Detect which cell encompasses the target text, then output its (x, y) center coordinate. 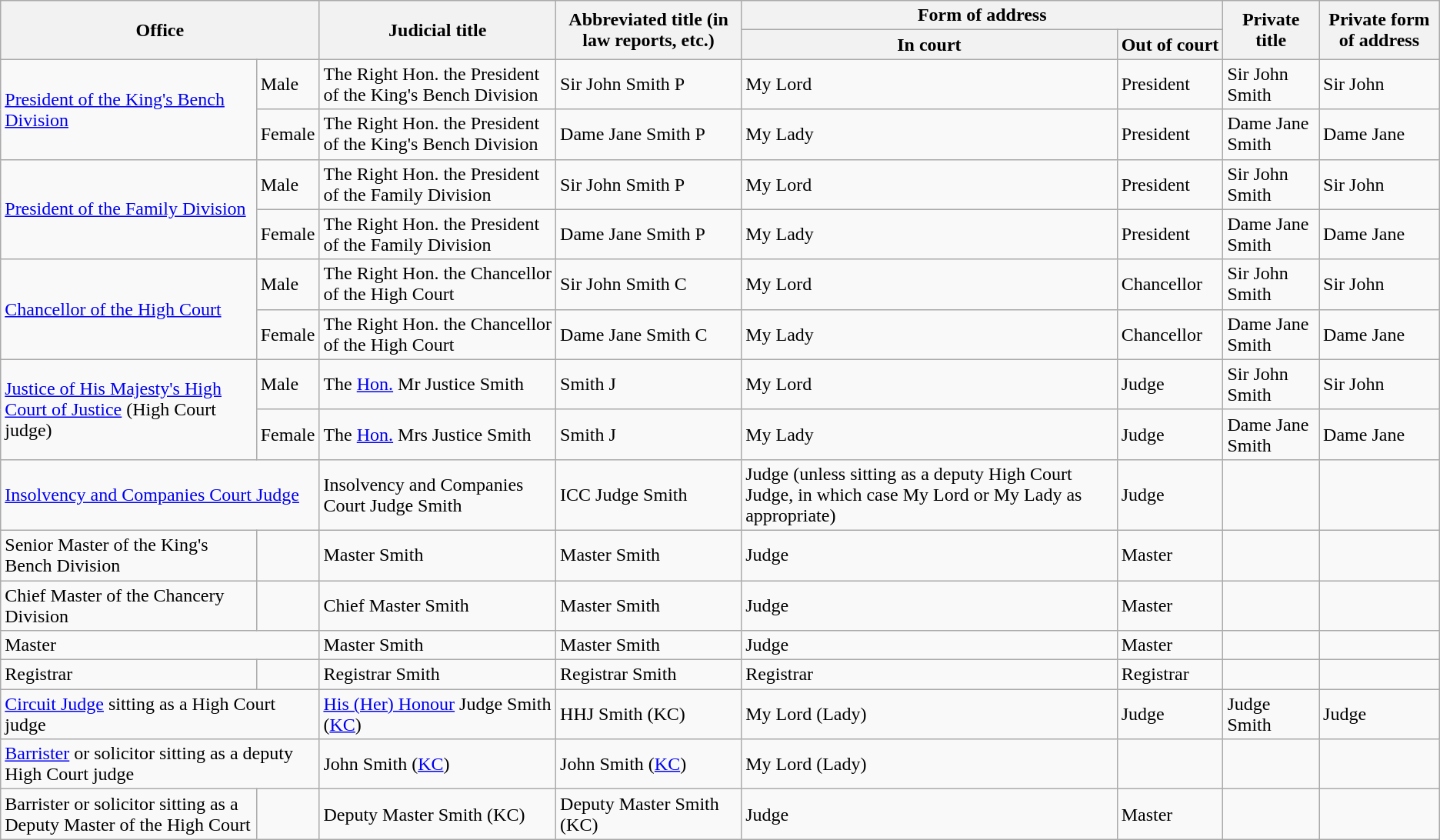
Abbreviated title (in law reports, etc.) (649, 30)
HHJ Smith (KC) (649, 714)
His (Her) Honour Judge Smith (KC) (438, 714)
The Hon. Mrs Justice Smith (438, 434)
Chancellor of the High Court (128, 309)
Office (160, 30)
Barrister or solicitor sitting as a Deputy Master of the High Court (128, 814)
Insolvency and Companies Court Judge (160, 495)
Circuit Judge sitting as a High Court judge (160, 714)
Justice of His Majesty's High Court of Justice (High Court judge) (128, 409)
Judge Smith (1271, 714)
Judicial title (438, 30)
Judge (unless sitting as a deputy High Court Judge, in which case My Lord or My Lady as appropriate) (929, 495)
President of the King's Bench Division (128, 109)
Private form of address (1380, 30)
Chief Master Smith (438, 605)
The Hon. Mr Justice Smith (438, 385)
Insolvency and Companies Court Judge Smith (438, 495)
Sir John Smith C (649, 285)
Dame Jane Smith C (649, 334)
Out of court (1170, 45)
President of the Family Division (128, 209)
Barrister or solicitor sitting as a deputy High Court judge (160, 765)
Private title (1271, 30)
Form of address (982, 15)
Chief Master of the Chancery Division (128, 605)
Senior Master of the King's Bench Division (128, 555)
ICC Judge Smith (649, 495)
In court (929, 45)
